Pinpoint the cell where the given text exists, returning its [x, y] midpoint coordinate. 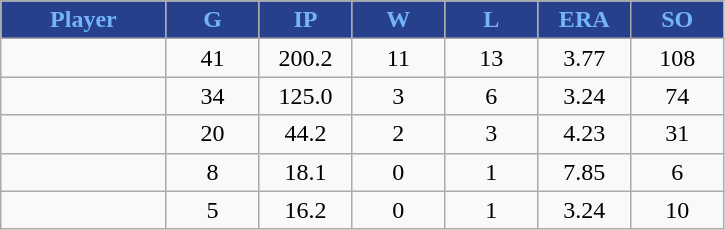
Player [84, 20]
31 [678, 134]
41 [212, 58]
L [492, 20]
10 [678, 210]
13 [492, 58]
108 [678, 58]
18.1 [306, 172]
200.2 [306, 58]
34 [212, 96]
8 [212, 172]
16.2 [306, 210]
44.2 [306, 134]
74 [678, 96]
2 [398, 134]
3.77 [584, 58]
G [212, 20]
20 [212, 134]
4.23 [584, 134]
7.85 [584, 172]
ERA [584, 20]
SO [678, 20]
IP [306, 20]
11 [398, 58]
W [398, 20]
5 [212, 210]
125.0 [306, 96]
